Detect which cell encompasses the target text, then output its [x, y] center coordinate. 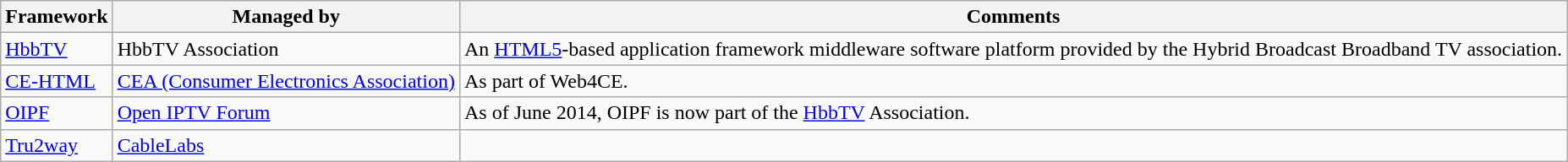
CableLabs [286, 145]
An HTML5-based application framework middleware software platform provided by the Hybrid Broadcast Broadband TV association. [1013, 49]
Tru2way [57, 145]
Open IPTV Forum [286, 113]
OIPF [57, 113]
As part of Web4CE. [1013, 81]
As of June 2014, OIPF is now part of the HbbTV Association. [1013, 113]
Comments [1013, 17]
Managed by [286, 17]
CEA (Consumer Electronics Association) [286, 81]
CE-HTML [57, 81]
HbbTV [57, 49]
Framework [57, 17]
HbbTV Association [286, 49]
